Detect which cell encompasses the target text, then output its [x, y] center coordinate. 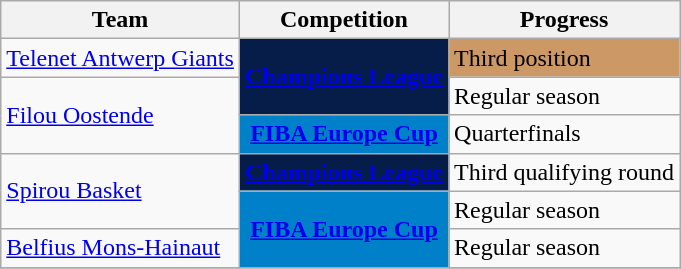
Third qualifying round [564, 172]
Belfius Mons-Hainaut [120, 248]
Spirou Basket [120, 191]
Quarterfinals [564, 134]
Progress [564, 20]
Filou Oostende [120, 115]
Telenet Antwerp Giants [120, 58]
Team [120, 20]
Competition [344, 20]
Third position [564, 58]
